Capture the cell that displays the provided text and extract its [X, Y] central coordinate. 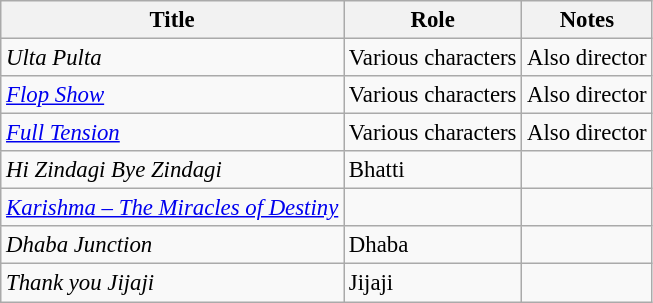
Role [433, 20]
Thank you Jijaji [172, 283]
Dhaba [433, 245]
Dhaba Junction [172, 245]
Bhatti [433, 170]
Karishma – The Miracles of Destiny [172, 208]
Ulta Pulta [172, 58]
Jijaji [433, 283]
Full Tension [172, 133]
Title [172, 20]
Notes [587, 20]
Flop Show [172, 95]
Hi Zindagi Bye Zindagi [172, 170]
